Return the (x, y) coordinate for the center point of the cell that contains the specified text.  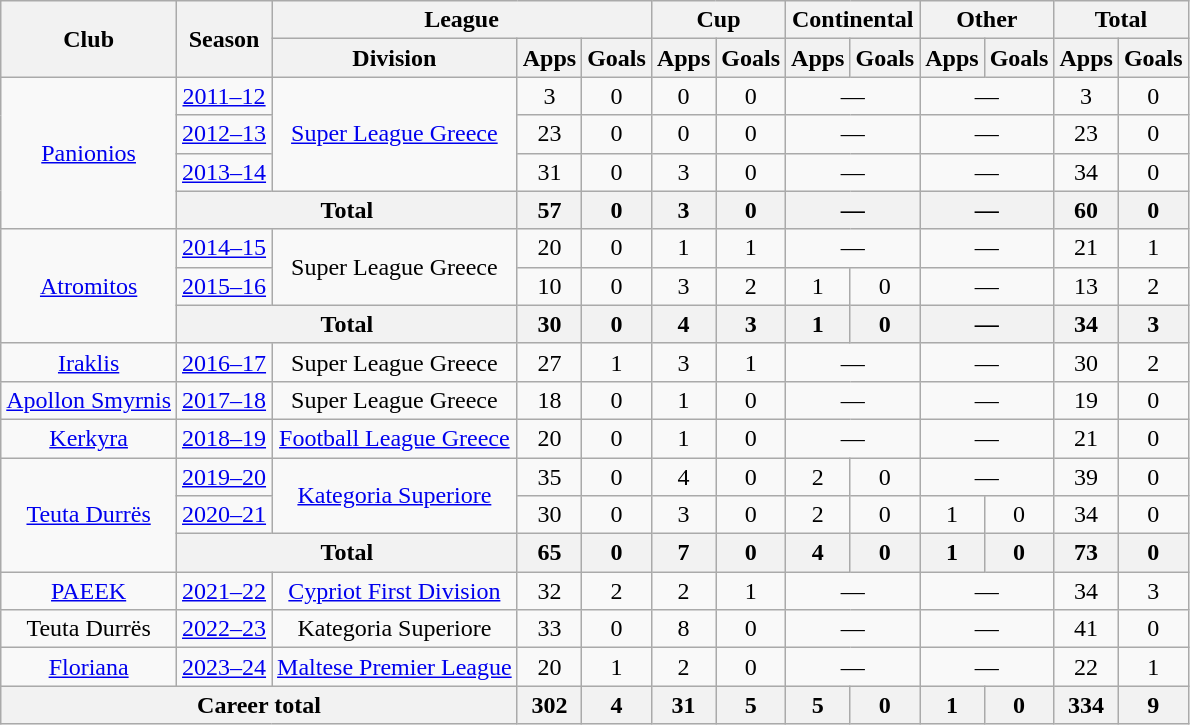
2022–23 (224, 629)
Iraklis (89, 362)
2023–24 (224, 667)
Other (987, 20)
57 (549, 210)
League (462, 20)
65 (549, 553)
33 (549, 629)
7 (683, 553)
Season (224, 39)
Club (89, 39)
Atromitos (89, 286)
Career total (259, 705)
2012–13 (224, 134)
60 (1086, 210)
334 (1086, 705)
19 (1086, 400)
9 (1153, 705)
2018–19 (224, 438)
PAEEK (89, 591)
22 (1086, 667)
Division (395, 58)
27 (549, 362)
2015–16 (224, 286)
Cup (718, 20)
Apollon Smyrnis (89, 400)
8 (683, 629)
Floriana (89, 667)
Continental (853, 20)
Football League Greece (395, 438)
Kerkyra (89, 438)
18 (549, 400)
13 (1086, 286)
32 (549, 591)
2016–17 (224, 362)
41 (1086, 629)
2013–14 (224, 172)
2020–21 (224, 515)
10 (549, 286)
73 (1086, 553)
2017–18 (224, 400)
2014–15 (224, 248)
2021–22 (224, 591)
39 (1086, 477)
Maltese Premier League (395, 667)
2011–12 (224, 96)
35 (549, 477)
Panionios (89, 153)
Cypriot First Division (395, 591)
2019–20 (224, 477)
302 (549, 705)
